Determine the [X, Y] coordinate at the center of the cell enclosing the given text.  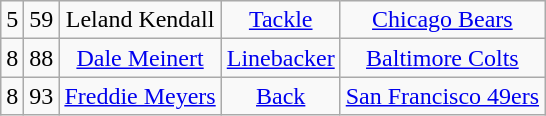
5 [12, 20]
San Francisco 49ers [442, 96]
88 [42, 58]
Linebacker [280, 58]
Leland Kendall [140, 20]
59 [42, 20]
Chicago Bears [442, 20]
Baltimore Colts [442, 58]
93 [42, 96]
Back [280, 96]
Freddie Meyers [140, 96]
Tackle [280, 20]
Dale Meinert [140, 58]
